Pinpoint the cell where the given text exists, returning its [x, y] midpoint coordinate. 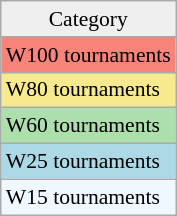
W15 tournaments [88, 197]
W25 tournaments [88, 162]
Category [88, 19]
W80 tournaments [88, 90]
W60 tournaments [88, 126]
W100 tournaments [88, 55]
